Detect which cell encompasses the target text, then output its (x, y) center coordinate. 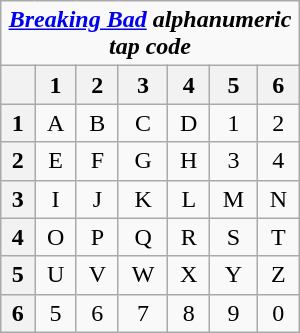
0 (278, 313)
Breaking Bad alphanumeric tap code (150, 34)
I (56, 199)
U (56, 275)
F (97, 161)
W (143, 275)
8 (189, 313)
Y (234, 275)
9 (234, 313)
А (56, 123)
Z (278, 275)
M (234, 199)
Q (143, 237)
C (143, 123)
P (97, 237)
D (189, 123)
N (278, 199)
H (189, 161)
B (97, 123)
E (56, 161)
G (143, 161)
V (97, 275)
S (234, 237)
7 (143, 313)
L (189, 199)
O (56, 237)
K (143, 199)
J (97, 199)
X (189, 275)
T (278, 237)
R (189, 237)
